Locate the cell with the specified text and output its [X, Y] center coordinate. 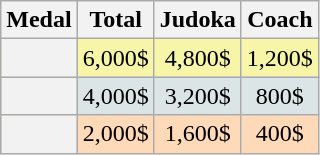
400$ [280, 134]
6,000$ [116, 58]
800$ [280, 96]
Coach [280, 20]
2,000$ [116, 134]
1,200$ [280, 58]
4,800$ [198, 58]
Judoka [198, 20]
Total [116, 20]
1,600$ [198, 134]
3,200$ [198, 96]
4,000$ [116, 96]
Medal [39, 20]
